Scan for the cell matching the given text and deliver its (X, Y) coordinate at center. 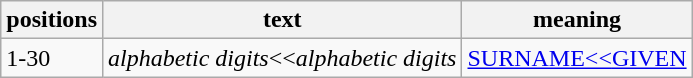
alphabetic digits<<alphabetic digits (282, 58)
positions (52, 20)
text (282, 20)
1-30 (52, 58)
meaning (577, 20)
SURNAME<<GIVEN (577, 58)
